Extract the [x, y] coordinate from the center of the cell holding the provided text.  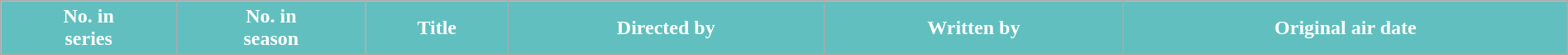
Original air date [1345, 28]
Title [437, 28]
No. in season [271, 28]
Directed by [666, 28]
Written by [973, 28]
No. in series [89, 28]
